Return (X, Y) of the center of cell containing provided text 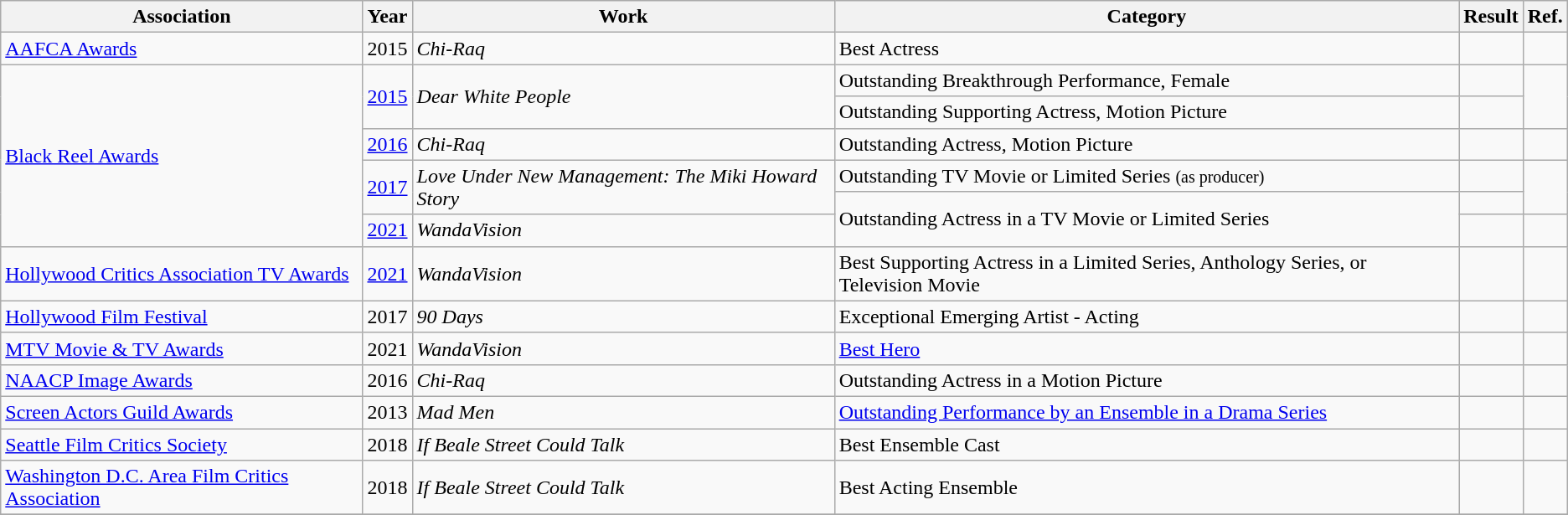
Outstanding Actress in a TV Movie or Limited Series (1147, 219)
Outstanding TV Movie or Limited Series (as producer) (1147, 176)
Outstanding Breakthrough Performance, Female (1147, 80)
Washington D.C. Area Film Critics Association (182, 487)
Best Actress (1147, 49)
Hollywood Film Festival (182, 317)
MTV Movie & TV Awards (182, 348)
Result (1491, 17)
2013 (387, 412)
Mad Men (623, 412)
Best Acting Ensemble (1147, 487)
Year (387, 17)
Outstanding Actress in a Motion Picture (1147, 380)
Category (1147, 17)
Outstanding Actress, Motion Picture (1147, 144)
Ref. (1545, 17)
Best Supporting Actress in a Limited Series, Anthology Series, or Television Movie (1147, 273)
NAACP Image Awards (182, 380)
Screen Actors Guild Awards (182, 412)
Outstanding Performance by an Ensemble in a Drama Series (1147, 412)
Hollywood Critics Association TV Awards (182, 273)
Seattle Film Critics Society (182, 445)
Association (182, 17)
Black Reel Awards (182, 156)
Best Ensemble Cast (1147, 445)
Love Under New Management: The Miki Howard Story (623, 188)
Work (623, 17)
Exceptional Emerging Artist - Acting (1147, 317)
Outstanding Supporting Actress, Motion Picture (1147, 112)
Dear White People (623, 96)
AAFCA Awards (182, 49)
Best Hero (1147, 348)
90 Days (623, 317)
